Detect which cell encompasses the target text, then output its (X, Y) center coordinate. 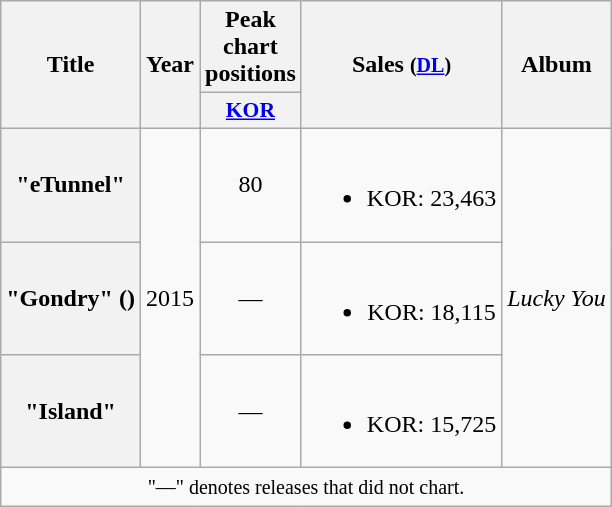
2015 (170, 298)
"—" denotes releases that did not chart. (306, 487)
80 (251, 184)
KOR: 23,463 (401, 184)
Album (557, 65)
Lucky You (557, 298)
Year (170, 65)
"Gondry" () (71, 298)
KOR (251, 111)
KOR: 15,725 (401, 412)
"Island" (71, 412)
KOR: 18,115 (401, 298)
Peak chart positions (251, 47)
"eTunnel" (71, 184)
Title (71, 65)
Sales (DL) (401, 65)
